Extract the (x, y) coordinate from the center of the cell holding the provided text.  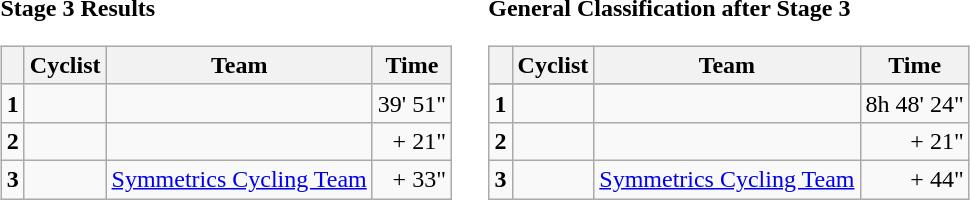
+ 44" (914, 179)
+ 33" (412, 179)
8h 48' 24" (914, 103)
39' 51" (412, 103)
